Detect which cell encompasses the target text, then output its (x, y) center coordinate. 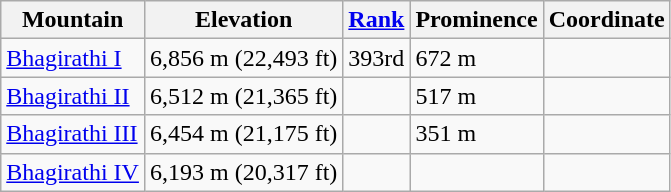
517 m (476, 96)
Elevation (243, 20)
6,856 m (22,493 ft) (243, 58)
6,454 m (21,175 ft) (243, 134)
6,512 m (21,365 ft) (243, 96)
Mountain (73, 20)
Rank (376, 20)
Bhagirathi IV (73, 172)
Bhagirathi I (73, 58)
393rd (376, 58)
Bhagirathi II (73, 96)
6,193 m (20,317 ft) (243, 172)
Prominence (476, 20)
351 m (476, 134)
672 m (476, 58)
Bhagirathi III (73, 134)
Coordinate (606, 20)
